Identify which cell holds the provided text, then report its (X, Y) central coordinate. 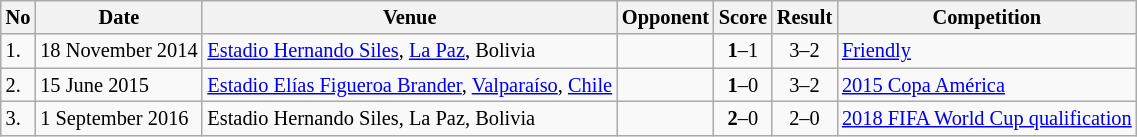
15 June 2015 (118, 85)
Friendly (987, 51)
Venue (410, 17)
Competition (987, 17)
2015 Copa América (987, 85)
Opponent (666, 17)
No (18, 17)
Estadio Elías Figueroa Brander, Valparaíso, Chile (410, 85)
2018 FIFA World Cup qualification (987, 118)
Score (743, 17)
3. (18, 118)
Result (804, 17)
1 September 2016 (118, 118)
18 November 2014 (118, 51)
1. (18, 51)
Date (118, 17)
1–0 (743, 85)
2. (18, 85)
1–1 (743, 51)
